Search for the cell housing the specified text and yield its [X, Y] center coordinate. 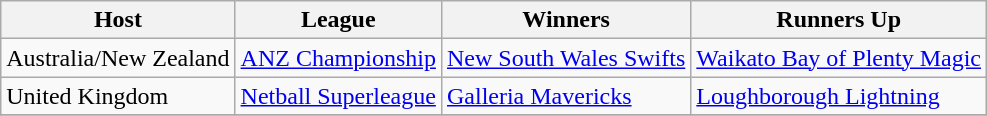
Runners Up [839, 20]
Loughborough Lightning [839, 96]
United Kingdom [118, 96]
Galleria Mavericks [566, 96]
ANZ Championship [338, 58]
Winners [566, 20]
Australia/New Zealand [118, 58]
Host [118, 20]
New South Wales Swifts [566, 58]
Waikato Bay of Plenty Magic [839, 58]
League [338, 20]
Netball Superleague [338, 96]
